Find where the given text appears and provide that cell's center as [X, Y] coordinate. 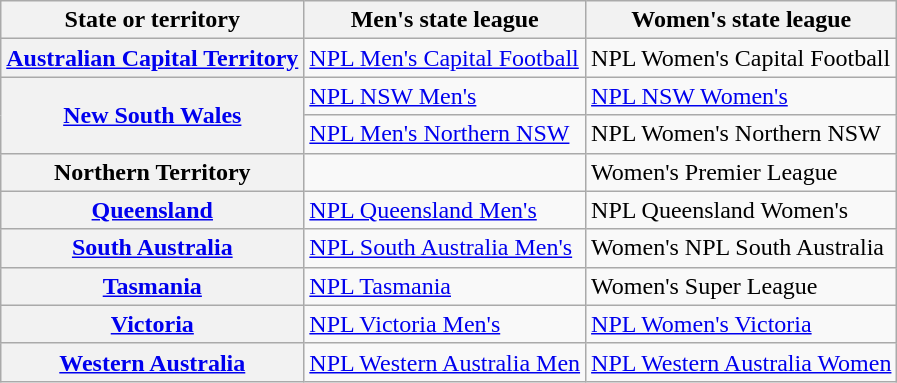
NPL Western Australia Women [742, 362]
Women's Super League [742, 286]
New South Wales [152, 115]
Women's Premier League [742, 172]
Victoria [152, 324]
Western Australia [152, 362]
Men's state league [445, 20]
NPL Queensland Women's [742, 210]
NPL South Australia Men's [445, 248]
NPL Men's Northern NSW [445, 134]
NPL Women's Capital Football [742, 58]
South Australia [152, 248]
NPL NSW Men's [445, 96]
NPL Queensland Men's [445, 210]
NPL Women's Northern NSW [742, 134]
NPL Western Australia Men [445, 362]
Northern Territory [152, 172]
Women's state league [742, 20]
NPL NSW Women's [742, 96]
NPL Men's Capital Football [445, 58]
Women's NPL South Australia [742, 248]
Queensland [152, 210]
Tasmania [152, 286]
Australian Capital Territory [152, 58]
NPL Victoria Men's [445, 324]
NPL Tasmania [445, 286]
State or territory [152, 20]
NPL Women's Victoria [742, 324]
